Detect which cell encompasses the target text, then output its (x, y) center coordinate. 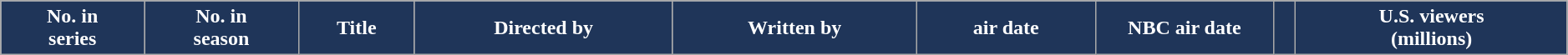
Written by (795, 28)
Directed by (543, 28)
U.S. viewers(millions) (1432, 28)
No. inseason (222, 28)
Title (356, 28)
NBC air date (1185, 28)
No. inseries (73, 28)
air date (1006, 28)
